For the text-containing cell, return its midpoint in [X, Y] coordinate format. 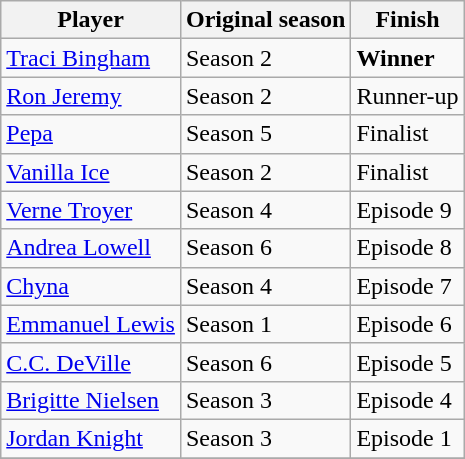
Emmanuel Lewis [91, 324]
Traci Bingham [91, 58]
Season 1 [265, 324]
C.C. DeVille [91, 362]
Pepa [91, 134]
Verne Troyer [91, 210]
Episode 5 [408, 362]
Finish [408, 20]
Andrea Lowell [91, 248]
Episode 6 [408, 324]
Brigitte Nielsen [91, 400]
Runner-up [408, 96]
Chyna [91, 286]
Jordan Knight [91, 438]
Episode 9 [408, 210]
Episode 4 [408, 400]
Winner [408, 58]
Player [91, 20]
Season 5 [265, 134]
Episode 7 [408, 286]
Episode 1 [408, 438]
Ron Jeremy [91, 96]
Original season [265, 20]
Episode 8 [408, 248]
Vanilla Ice [91, 172]
